Locate the cell with the specified text and output its [X, Y] center coordinate. 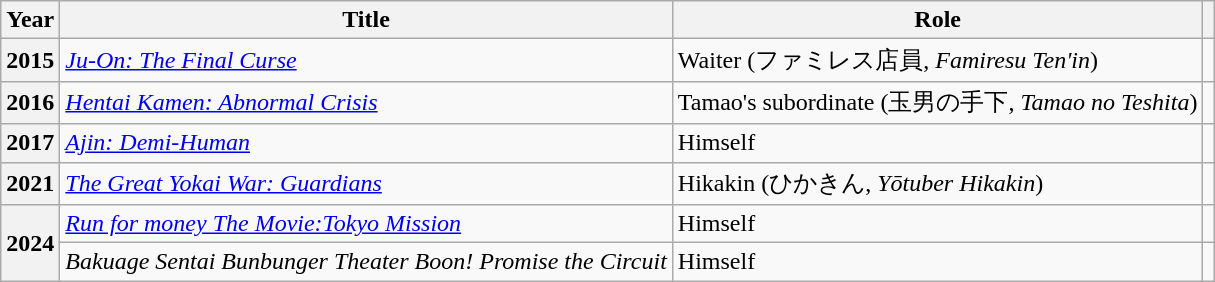
Year [30, 20]
Hikakin (ひかきん, Yōtuber Hikakin) [938, 184]
Tamao's subordinate (玉男の手下, Tamao no Teshita) [938, 102]
Waiter (ファミレス店員, Famiresu Ten'in) [938, 60]
Bakuage Sentai Bunbunger Theater Boon! Promise the Circuit [366, 262]
2017 [30, 143]
2024 [30, 243]
Hentai Kamen: Abnormal Crisis [366, 102]
The Great Yokai War: Guardians [366, 184]
2015 [30, 60]
Title [366, 20]
Role [938, 20]
Ju-On: The Final Curse [366, 60]
Ajin: Demi-Human [366, 143]
2021 [30, 184]
2016 [30, 102]
Run for money The Movie:Tokyo Mission [366, 224]
